Determine the [x, y] coordinate at the center of the cell enclosing the given text.  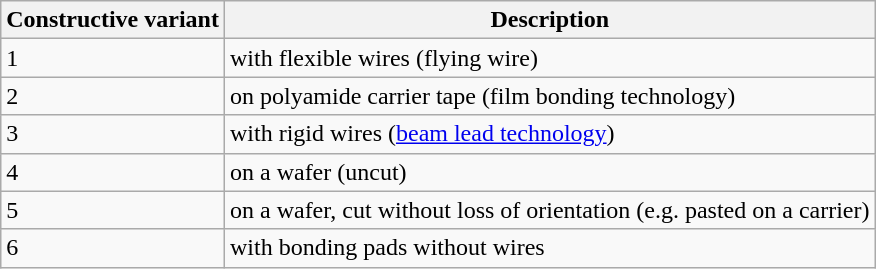
on a wafer, cut without loss of orientation (e.g. pasted on a carrier) [550, 210]
on polyamide carrier tape (film bonding technology) [550, 96]
5 [113, 210]
4 [113, 172]
Constructive variant [113, 20]
1 [113, 58]
2 [113, 96]
3 [113, 134]
6 [113, 248]
Description [550, 20]
with flexible wires (flying wire) [550, 58]
on a wafer (uncut) [550, 172]
with rigid wires (beam lead technology) [550, 134]
with bonding pads without wires [550, 248]
